Search for the cell housing the specified text and yield its (x, y) center coordinate. 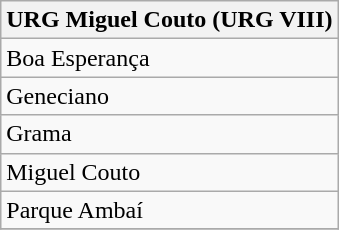
Grama (170, 134)
Parque Ambaí (170, 210)
URG Miguel Couto (URG VIII) (170, 20)
Miguel Couto (170, 172)
Geneciano (170, 96)
Boa Esperança (170, 58)
